Detect which cell encompasses the target text, then output its (X, Y) center coordinate. 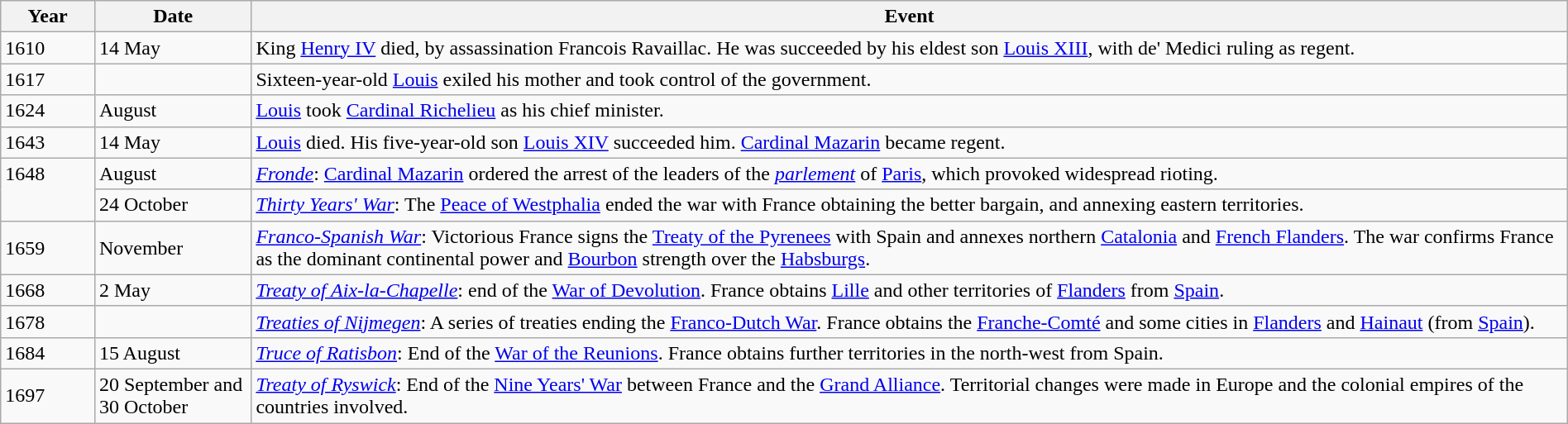
Louis died. His five-year-old son Louis XIV succeeded him. Cardinal Mazarin became regent. (910, 142)
November (172, 248)
Treaty of Aix-la-Chapelle: end of the War of Devolution. France obtains Lille and other territories of Flanders from Spain. (910, 290)
1668 (48, 290)
Truce of Ratisbon: End of the War of the Reunions. France obtains further territories in the north-west from Spain. (910, 353)
1624 (48, 111)
24 October (172, 205)
Date (172, 17)
20 September and 30 October (172, 395)
Louis took Cardinal Richelieu as his chief minister. (910, 111)
1697 (48, 395)
1684 (48, 353)
Thirty Years' War: The Peace of Westphalia ended the war with France obtaining the better bargain, and annexing eastern territories. (910, 205)
15 August (172, 353)
1643 (48, 142)
Event (910, 17)
1610 (48, 48)
1659 (48, 248)
Sixteen-year-old Louis exiled his mother and took control of the government. (910, 79)
1678 (48, 322)
King Henry IV died, by assassination Francois Ravaillac. He was succeeded by his eldest son Louis XIII, with de' Medici ruling as regent. (910, 48)
2 May (172, 290)
1617 (48, 79)
Fronde: Cardinal Mazarin ordered the arrest of the leaders of the parlement of Paris, which provoked widespread rioting. (910, 174)
1648 (48, 189)
Year (48, 17)
